Pinpoint the cell where the given text exists, returning its (X, Y) midpoint coordinate. 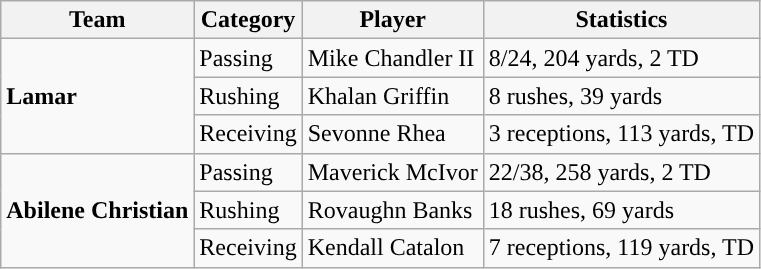
18 rushes, 69 yards (621, 210)
Player (392, 20)
Team (98, 20)
22/38, 258 yards, 2 TD (621, 172)
Maverick McIvor (392, 172)
8 rushes, 39 yards (621, 96)
7 receptions, 119 yards, TD (621, 248)
Statistics (621, 20)
Mike Chandler II (392, 58)
Lamar (98, 96)
8/24, 204 yards, 2 TD (621, 58)
Rovaughn Banks (392, 210)
Category (248, 20)
Abilene Christian (98, 210)
Khalan Griffin (392, 96)
3 receptions, 113 yards, TD (621, 134)
Kendall Catalon (392, 248)
Sevonne Rhea (392, 134)
